Return (X, Y) of the center of cell containing provided text 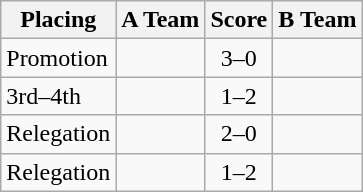
3–0 (239, 58)
B Team (318, 20)
Score (239, 20)
Placing (58, 20)
A Team (160, 20)
2–0 (239, 134)
Promotion (58, 58)
3rd–4th (58, 96)
